Return (X, Y) of the center of cell containing provided text 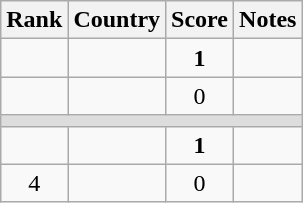
Country (117, 20)
Notes (268, 20)
Score (200, 20)
Rank (34, 20)
4 (34, 183)
